Return (X, Y) of the center of cell containing provided text 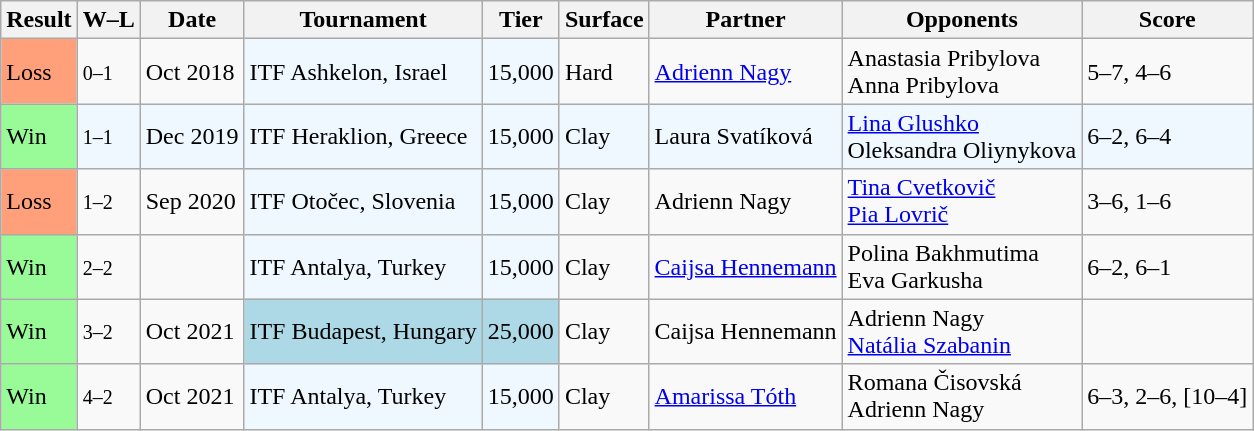
Tournament (363, 20)
6–2, 6–4 (1168, 136)
6–2, 6–1 (1168, 266)
3–2 (108, 332)
Lina Glushko Oleksandra Oliynykova (962, 136)
Score (1168, 20)
0–1 (108, 72)
Hard (604, 72)
Oct 2018 (192, 72)
2–2 (108, 266)
ITF Budapest, Hungary (363, 332)
1–1 (108, 136)
Polina Bakhmutima Eva Garkusha (962, 266)
Romana Čisovská Adrienn Nagy (962, 396)
Tina Cvetkovič Pia Lovrič (962, 202)
Partner (746, 20)
1–2 (108, 202)
4–2 (108, 396)
3–6, 1–6 (1168, 202)
ITF Otočec, Slovenia (363, 202)
Result (39, 20)
Sep 2020 (192, 202)
ITF Heraklion, Greece (363, 136)
Opponents (962, 20)
Anastasia Pribylova Anna Pribylova (962, 72)
25,000 (520, 332)
Surface (604, 20)
ITF Ashkelon, Israel (363, 72)
W–L (108, 20)
5–7, 4–6 (1168, 72)
Dec 2019 (192, 136)
Amarissa Tóth (746, 396)
Date (192, 20)
Laura Svatíková (746, 136)
Tier (520, 20)
Adrienn Nagy Natália Szabanin (962, 332)
6–3, 2–6, [10–4] (1168, 396)
